Extract the (x, y) coordinate from the center of the cell holding the provided text.  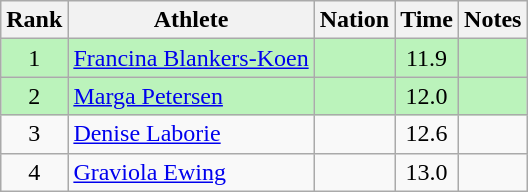
1 (34, 58)
Marga Petersen (191, 96)
Time (427, 20)
Francina Blankers-Koen (191, 58)
2 (34, 96)
13.0 (427, 172)
Nation (354, 20)
Athlete (191, 20)
12.0 (427, 96)
3 (34, 134)
Notes (493, 20)
Graviola Ewing (191, 172)
11.9 (427, 58)
Rank (34, 20)
12.6 (427, 134)
4 (34, 172)
Denise Laborie (191, 134)
